Return (x, y) of the center of cell containing provided text 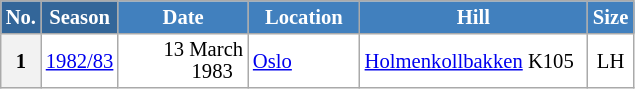
Holmenkollbakken K105 (474, 60)
1982/83 (80, 60)
Oslo (304, 60)
Location (304, 16)
LH (610, 60)
Date (183, 16)
1 (21, 60)
13 March 1983 (183, 60)
Size (610, 16)
Hill (474, 16)
Season (80, 16)
No. (21, 16)
